Find where the given text appears and provide that cell's center as [X, Y] coordinate. 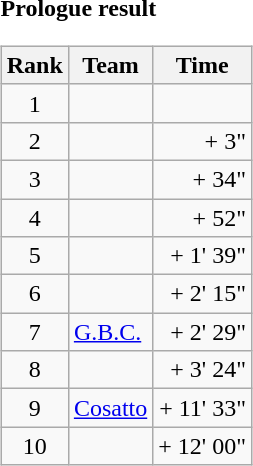
Rank [34, 65]
+ 2' 29" [202, 332]
9 [34, 408]
+ 2' 15" [202, 294]
1 [34, 103]
Time [202, 65]
Team [110, 65]
G.B.C. [110, 332]
+ 12' 00" [202, 446]
+ 34" [202, 179]
+ 3" [202, 141]
+ 52" [202, 217]
+ 1' 39" [202, 256]
2 [34, 141]
10 [34, 446]
5 [34, 256]
4 [34, 217]
3 [34, 179]
Cosatto [110, 408]
7 [34, 332]
+ 3' 24" [202, 370]
8 [34, 370]
+ 11' 33" [202, 408]
6 [34, 294]
